Scan for the cell matching the given text and deliver its (x, y) coordinate at center. 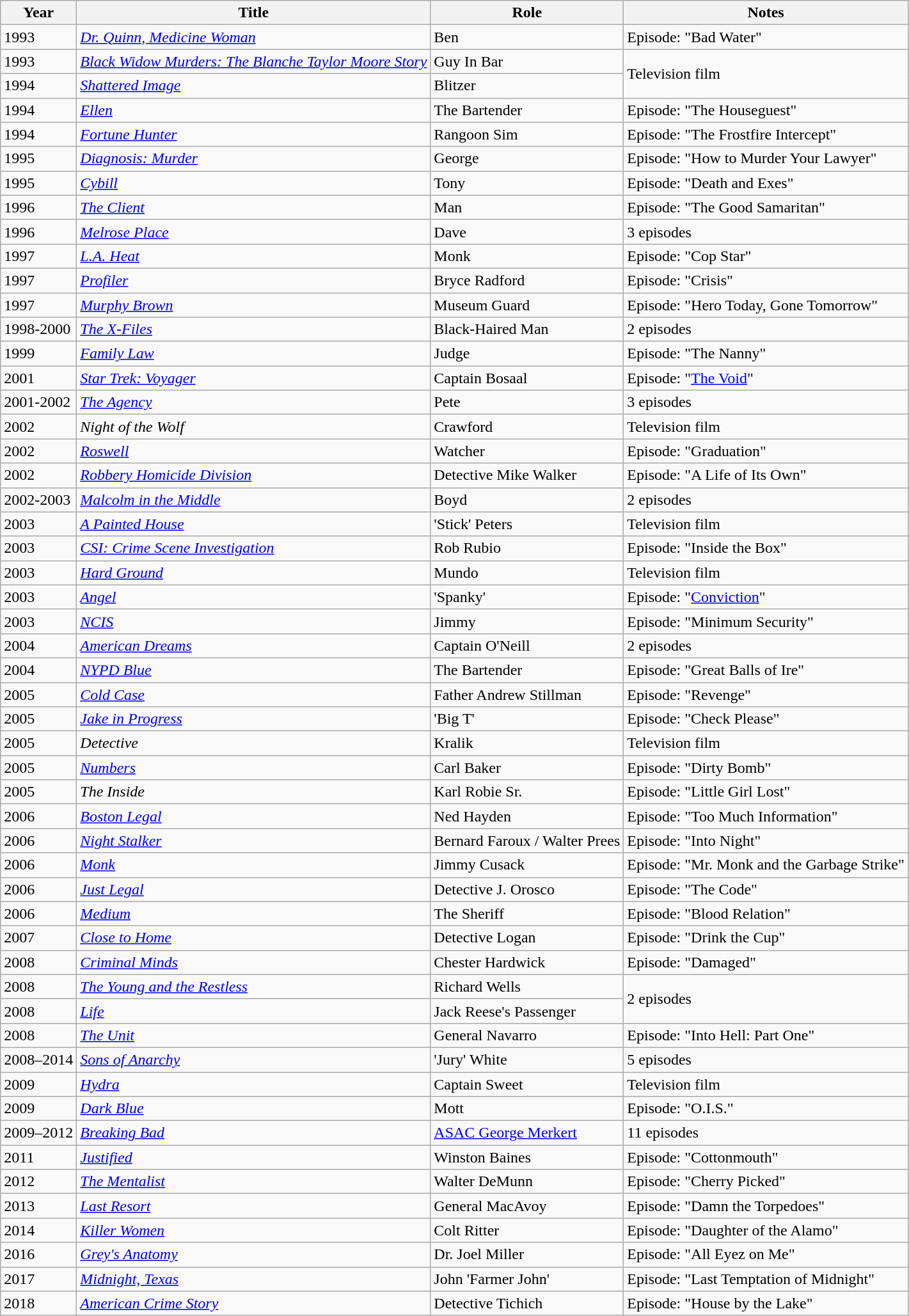
Bernard Faroux / Walter Prees (527, 841)
Captain O'Neill (527, 646)
The Agency (253, 402)
Malcolm in the Middle (253, 500)
Ned Hayden (527, 816)
Dr. Quinn, Medicine Woman (253, 37)
Sons of Anarchy (253, 1059)
Detective (253, 743)
Grey's Anatomy (253, 1255)
Episode: "Dirty Bomb" (766, 768)
Chester Hardwick (527, 962)
Cold Case (253, 694)
The Inside (253, 792)
Episode: "The Good Samaritan" (766, 207)
Episode: "Into Hell: Part One" (766, 1035)
Dr. Joel Miller (527, 1255)
Episode: "Cop Star" (766, 256)
Melrose Place (253, 232)
2012 (38, 1182)
Museum Guard (527, 305)
Diagnosis: Murder (253, 159)
Episode: "The Nanny" (766, 354)
Killer Women (253, 1230)
Close to Home (253, 938)
Boston Legal (253, 816)
Life (253, 1011)
Hard Ground (253, 573)
Episode: "A Life of Its Own" (766, 475)
Mundo (527, 573)
2001 (38, 378)
Profiler (253, 280)
Episode: "Minimum Security" (766, 621)
John 'Farmer John' (527, 1279)
Night of the Wolf (253, 427)
CSI: Crime Scene Investigation (253, 548)
Numbers (253, 768)
Winston Baines (527, 1157)
'Jury' White (527, 1059)
Night Stalker (253, 841)
The Client (253, 207)
Jimmy Cusack (527, 865)
Roswell (253, 451)
Tony (527, 183)
Ellen (253, 110)
2013 (38, 1206)
NCIS (253, 621)
Episode: "Death and Exes" (766, 183)
'Stick' Peters (527, 524)
Shattered Image (253, 86)
Father Andrew Stillman (527, 694)
Episode: "Little Girl Lost" (766, 792)
Hydra (253, 1084)
Episode: "Daughter of the Alamo" (766, 1230)
Just Legal (253, 889)
Episode: "The Frostfire Intercept" (766, 134)
The Unit (253, 1035)
1999 (38, 354)
Episode: "Revenge" (766, 694)
Episode: "Too Much Information" (766, 816)
2014 (38, 1230)
Blitzer (527, 86)
Episode: "O.I.S." (766, 1109)
The X-Files (253, 329)
Murphy Brown (253, 305)
Pete (527, 402)
Captain Sweet (527, 1084)
Year (38, 13)
Episode: "Cherry Picked" (766, 1182)
2007 (38, 938)
Episode: "Hero Today, Gone Tomorrow" (766, 305)
Bryce Radford (527, 280)
Episode: "Conviction" (766, 597)
Mott (527, 1109)
2017 (38, 1279)
Robbery Homicide Division (253, 475)
Episode: "Mr. Monk and the Garbage Strike" (766, 865)
Episode: "Great Balls of Ire" (766, 670)
2011 (38, 1157)
Jake in Progress (253, 719)
Last Resort (253, 1206)
General Navarro (527, 1035)
Fortune Hunter (253, 134)
Episode: "The Void" (766, 378)
Episode: "Into Night" (766, 841)
Black-Haired Man (527, 329)
Episode: "The Code" (766, 889)
11 episodes (766, 1133)
2002-2003 (38, 500)
Episode: "Check Please" (766, 719)
Walter DeMunn (527, 1182)
Episode: "Blood Relation" (766, 914)
A Painted House (253, 524)
Criminal Minds (253, 962)
'Spanky' (527, 597)
Episode: "Damaged" (766, 962)
Episode: "Drink the Cup" (766, 938)
Guy In Bar (527, 61)
5 episodes (766, 1059)
ASAC George Merkert (527, 1133)
Carl Baker (527, 768)
Breaking Bad (253, 1133)
Episode: "Last Temptation of Midnight" (766, 1279)
Episode: "Damn the Torpedoes" (766, 1206)
Ben (527, 37)
'Big T' (527, 719)
Rangoon Sim (527, 134)
Dave (527, 232)
George (527, 159)
Notes (766, 13)
Episode: "How to Murder Your Lawyer" (766, 159)
General MacAvoy (527, 1206)
Karl Robie Sr. (527, 792)
Justified (253, 1157)
L.A. Heat (253, 256)
Midnight, Texas (253, 1279)
Captain Bosaal (527, 378)
2009–2012 (38, 1133)
Angel (253, 597)
1998-2000 (38, 329)
American Dreams (253, 646)
Judge (527, 354)
Medium (253, 914)
Colt Ritter (527, 1230)
The Mentalist (253, 1182)
Detective Logan (527, 938)
Star Trek: Voyager (253, 378)
Episode: "All Eyez on Me" (766, 1255)
Boyd (527, 500)
Episode: "Crisis" (766, 280)
Jimmy (527, 621)
Episode: "Inside the Box" (766, 548)
2016 (38, 1255)
2008–2014 (38, 1059)
Episode: "Bad Water" (766, 37)
NYPD Blue (253, 670)
Kralik (527, 743)
Crawford (527, 427)
Episode: "The Houseguest" (766, 110)
Richard Wells (527, 987)
Detective Tichich (527, 1303)
Detective J. Orosco (527, 889)
The Sheriff (527, 914)
Rob Rubio (527, 548)
Detective Mike Walker (527, 475)
Family Law (253, 354)
Watcher (527, 451)
Title (253, 13)
2001-2002 (38, 402)
Episode: "Graduation" (766, 451)
The Young and the Restless (253, 987)
Role (527, 13)
Dark Blue (253, 1109)
Cybill (253, 183)
2018 (38, 1303)
American Crime Story (253, 1303)
Man (527, 207)
Episode: "Cottonmouth" (766, 1157)
Jack Reese's Passenger (527, 1011)
Black Widow Murders: The Blanche Taylor Moore Story (253, 61)
Episode: "House by the Lake" (766, 1303)
